Return the [x, y] coordinate for the center point of the cell that contains the specified text.  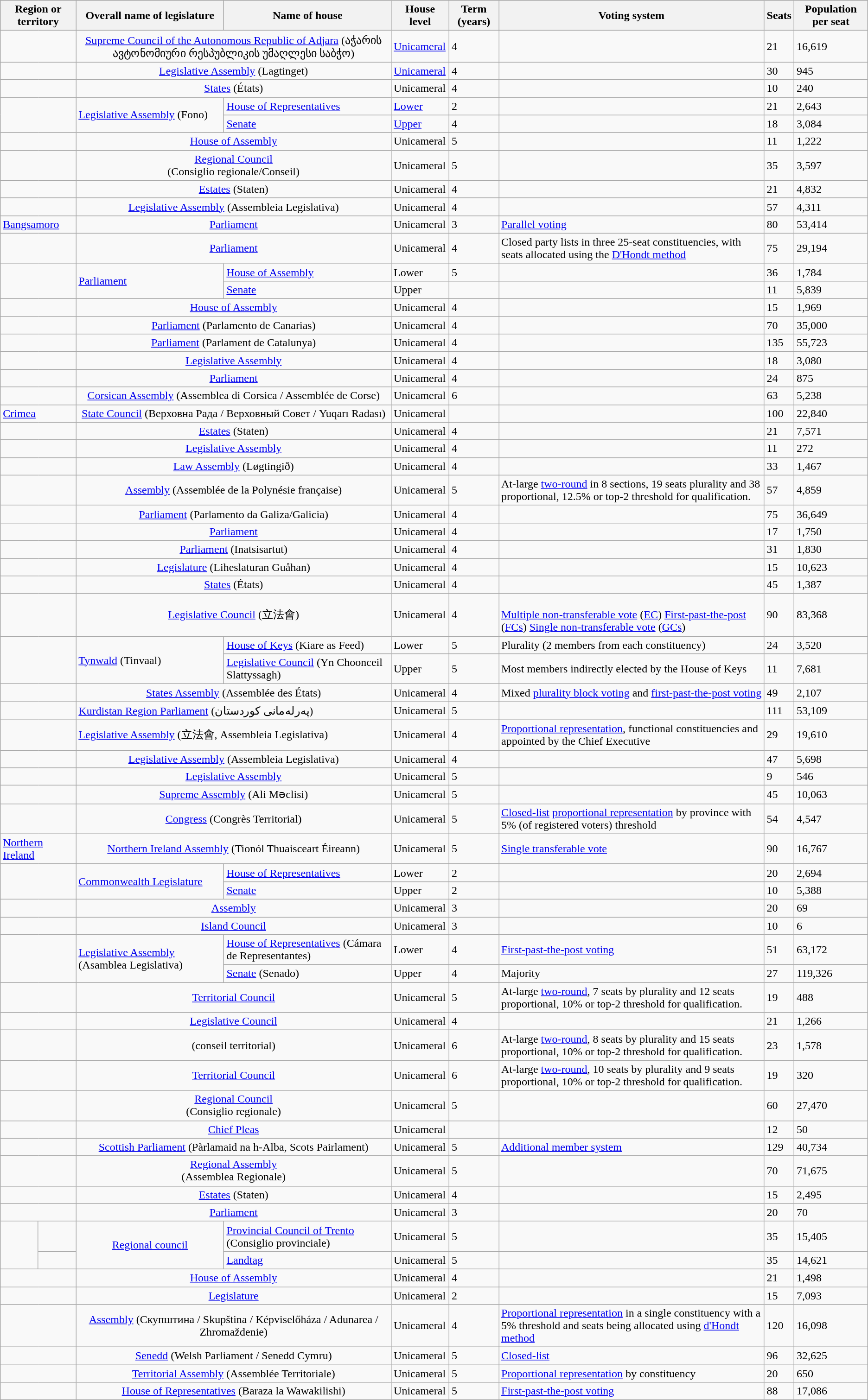
Regional Council(Consiglio regionale) [234, 1106]
Parallel voting [632, 224]
Parliament (Parlamento da Galiza/Galicia) [234, 514]
60 [779, 1106]
55,723 [831, 343]
Senate (Senado) [308, 974]
12 [779, 1129]
2,495 [831, 1195]
80 [779, 224]
111 [779, 711]
35,000 [831, 325]
Regional Council(Consiglio regionale/Conseil) [234, 165]
27 [779, 974]
320 [831, 1075]
Chief Pleas [234, 1129]
27,470 [831, 1106]
Legislative Assembly (Asamblea Legislativa) [150, 958]
Crimea [38, 413]
71,675 [831, 1171]
49 [779, 693]
36,649 [831, 514]
83,368 [831, 615]
Single transferable vote [632, 849]
54 [779, 818]
488 [831, 997]
22,840 [831, 413]
Closed-list [632, 1356]
At-large two-round, 7 seats by plurality and 12 seats proportional, 10% or top-2 threshold for qualification. [632, 997]
53,109 [831, 711]
At-large two-round, 10 seats by plurality and 9 seats proportional, 10% or top-2 threshold for qualification. [632, 1075]
119,326 [831, 974]
5,388 [831, 890]
Scottish Parliament (Pàrlamaid na h-Alba, Scots Pairlament) [234, 1147]
Population per seat [831, 16]
240 [831, 89]
Overall name of legislature [150, 16]
7,093 [831, 1295]
135 [779, 343]
2,643 [831, 106]
32,625 [831, 1356]
Proportional representation in a single constituency with a 5% threshold and seats being allocated using d'Hondt method [632, 1326]
Proportional representation, functional constituencies and appointed by the Chief Executive [632, 735]
5,698 [831, 759]
Closed party lists in three 25-seat constituencies, with seats allocated using the D'Hondt method [632, 248]
Assembly (Assemblée de la Polynésie française) [234, 490]
Name of house [308, 16]
7,681 [831, 669]
House level [420, 16]
Tynwald (Tinvaal) [150, 660]
69 [831, 908]
1,387 [831, 585]
9 [779, 777]
States Assembly (Assemblée des États) [234, 693]
3,520 [831, 645]
945 [831, 71]
63,172 [831, 950]
4,547 [831, 818]
63 [779, 396]
Corsican Assembly (Assemblea di Corsica / Assemblée de Corse) [234, 396]
5,238 [831, 396]
Plurality (2 members from each constituency) [632, 645]
10,063 [831, 795]
Parliament (Parlament de Catalunya) [234, 343]
Law Assembly (Løgtingið) [234, 466]
120 [779, 1326]
Majority [632, 974]
4,832 [831, 189]
Legislature [234, 1295]
51 [779, 950]
Legislative Assembly (Lagtinget) [234, 71]
Multiple non-transferable vote (EC) First-past-the-post (FCs) Single non-transferable vote (GCs) [632, 615]
2,694 [831, 873]
16,767 [831, 849]
29 [779, 735]
Territorial Assembly (Assemblée Territoriale) [234, 1374]
30 [779, 71]
Senedd (Welsh Parliament / Senedd Cymru) [234, 1356]
650 [831, 1374]
Regional Assembly(Assemblea Regionale) [234, 1171]
Assembly (Скупштина / Skupština / Képviselőháza / Adunarea / Zhromaždenie) [234, 1326]
16,619 [831, 46]
14,621 [831, 1260]
(conseil territorial) [234, 1045]
53,414 [831, 224]
1,578 [831, 1045]
Northern Ireland Assembly (Tionól Thuaisceart Éireann) [234, 849]
Most members indirectly elected by the House of Keys [632, 669]
546 [831, 777]
36 [779, 272]
Region or territory [38, 16]
1,498 [831, 1278]
Legislative Assembly (立法會, Assembleia Legislativa) [234, 735]
88 [779, 1391]
4,311 [831, 207]
Closed-list proportional representation by province with 5% (of registered voters) threshold [632, 818]
Congress (Congrès Territorial) [234, 818]
Parliament (Parlamento de Canarias) [234, 325]
Parliament (Inatsisartut) [234, 549]
129 [779, 1147]
Supreme Assembly (Ali Məclisi) [234, 795]
Supreme Council of the Autonomous Republic of Adjara (აჭარის ავტონომიური რესპუბლიკის უმაღლესი საბჭო) [234, 46]
23 [779, 1045]
Proportional representation by constituency [632, 1374]
Northern Ireland [38, 849]
96 [779, 1356]
Term (years) [474, 16]
1,266 [831, 1021]
50 [831, 1129]
Island Council [234, 925]
Voting system [632, 16]
29,194 [831, 248]
Provincial Council of Trento (Consiglio provinciale) [308, 1236]
100 [779, 413]
875 [831, 378]
31 [779, 549]
House of Keys (Kiare as Feed) [308, 645]
17,086 [831, 1391]
1,467 [831, 466]
Legislature (Liheslaturan Guåhan) [234, 567]
Legislative Council [234, 1021]
1,750 [831, 532]
4,859 [831, 490]
33 [779, 466]
3,084 [831, 124]
Bangsamoro [38, 224]
Seats [779, 16]
Commonwealth Legislature [150, 881]
At-large two-round in 8 sections, 19 seats plurality and 38 proportional, 12.5% or top-2 threshold for qualification. [632, 490]
1,830 [831, 549]
House of Representatives (Baraza la Wawakilishi) [234, 1391]
1,784 [831, 272]
Kurdistan Region Parliament (پەرلەمانی کوردستان) [234, 711]
47 [779, 759]
Regional council [150, 1245]
3,080 [831, 361]
17 [779, 532]
15,405 [831, 1236]
10,623 [831, 567]
Legislative Assembly (Fono) [150, 115]
3,597 [831, 165]
1,222 [831, 141]
19,610 [831, 735]
7,571 [831, 431]
Legislative Council (立法會) [234, 615]
State Council (Верховна Рада / Верховный Совет / Yuqarı Radası) [234, 413]
272 [831, 449]
At-large two-round, 8 seats by plurality and 15 seats proportional, 10% or top-2 threshold for qualification. [632, 1045]
16,098 [831, 1326]
2,107 [831, 693]
Legislative Council (Yn Choonceil Slattyssagh) [308, 669]
5,839 [831, 290]
House of Representatives (Cámara de Representantes) [308, 950]
Mixed plurality block voting and first-past-the-post voting [632, 693]
Landtag [308, 1260]
Additional member system [632, 1147]
Assembly [234, 908]
40,734 [831, 1147]
1,969 [831, 308]
